Identify which cell holds the provided text, then report its [X, Y] central coordinate. 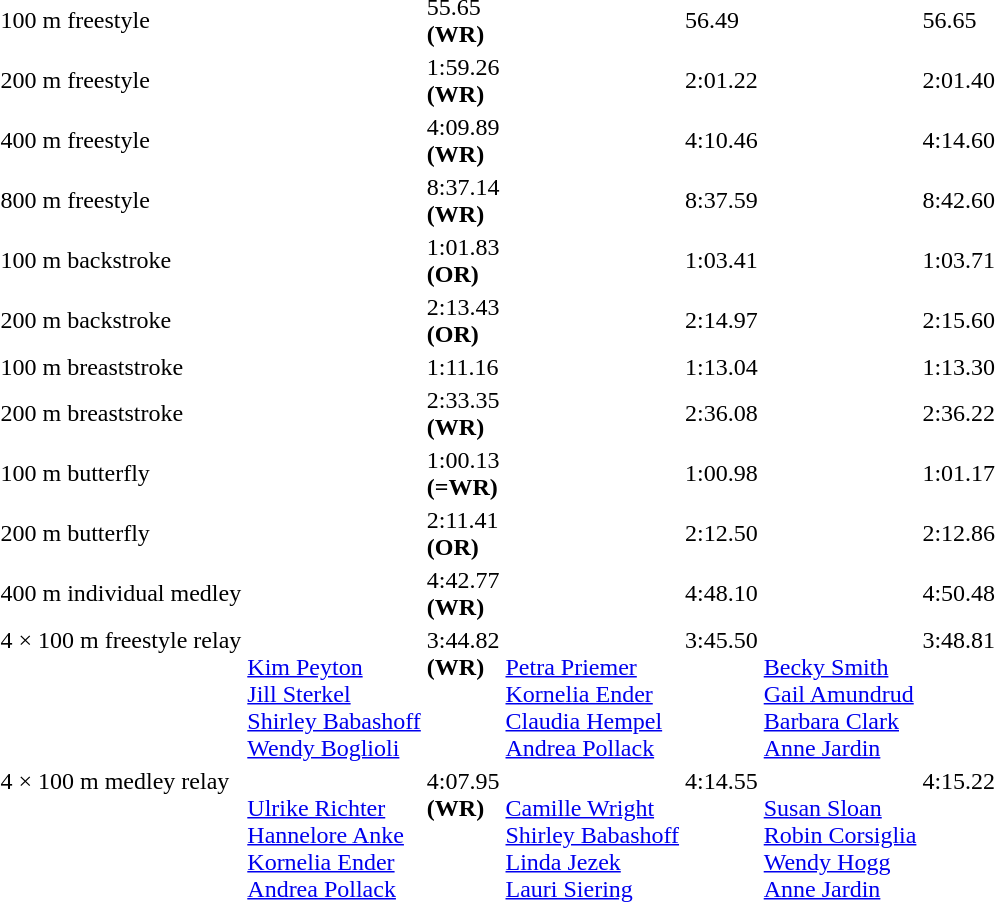
Becky SmithGail AmundrudBarbara ClarkAnne Jardin [840, 694]
2:13.43 (OR) [463, 320]
Petra PriemerKornelia EnderClaudia HempelAndrea Pollack [592, 694]
4:10.46 [722, 140]
2:11.41 (OR) [463, 534]
2:33.35 (WR) [463, 414]
8:37.14 (WR) [463, 200]
1:13.04 [722, 367]
Kim PeytonJill SterkelShirley BabashoffWendy Boglioli [334, 694]
1:00.98 [722, 474]
4:42.77 (WR) [463, 594]
2:01.22 [722, 80]
2:36.08 [722, 414]
3:45.50 [722, 694]
8:37.59 [722, 200]
2:14.97 [722, 320]
4:48.10 [722, 594]
1:59.26 (WR) [463, 80]
1:03.41 [722, 260]
4:09.89 (WR) [463, 140]
1:01.83 (OR) [463, 260]
3:44.82 (WR) [463, 694]
1:00.13 (=WR) [463, 474]
1:11.16 [463, 367]
2:12.50 [722, 534]
